Identify which cell holds the provided text, then report its [X, Y] central coordinate. 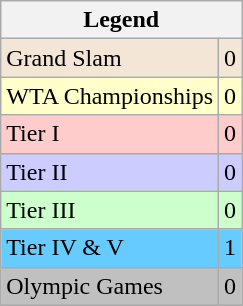
WTA Championships [110, 96]
Olympic Games [110, 286]
Tier I [110, 134]
Legend [122, 20]
Tier III [110, 210]
1 [230, 248]
Tier II [110, 172]
Grand Slam [110, 58]
Tier IV & V [110, 248]
